Output the (X, Y) coordinate of the center of the cell containing the given text.  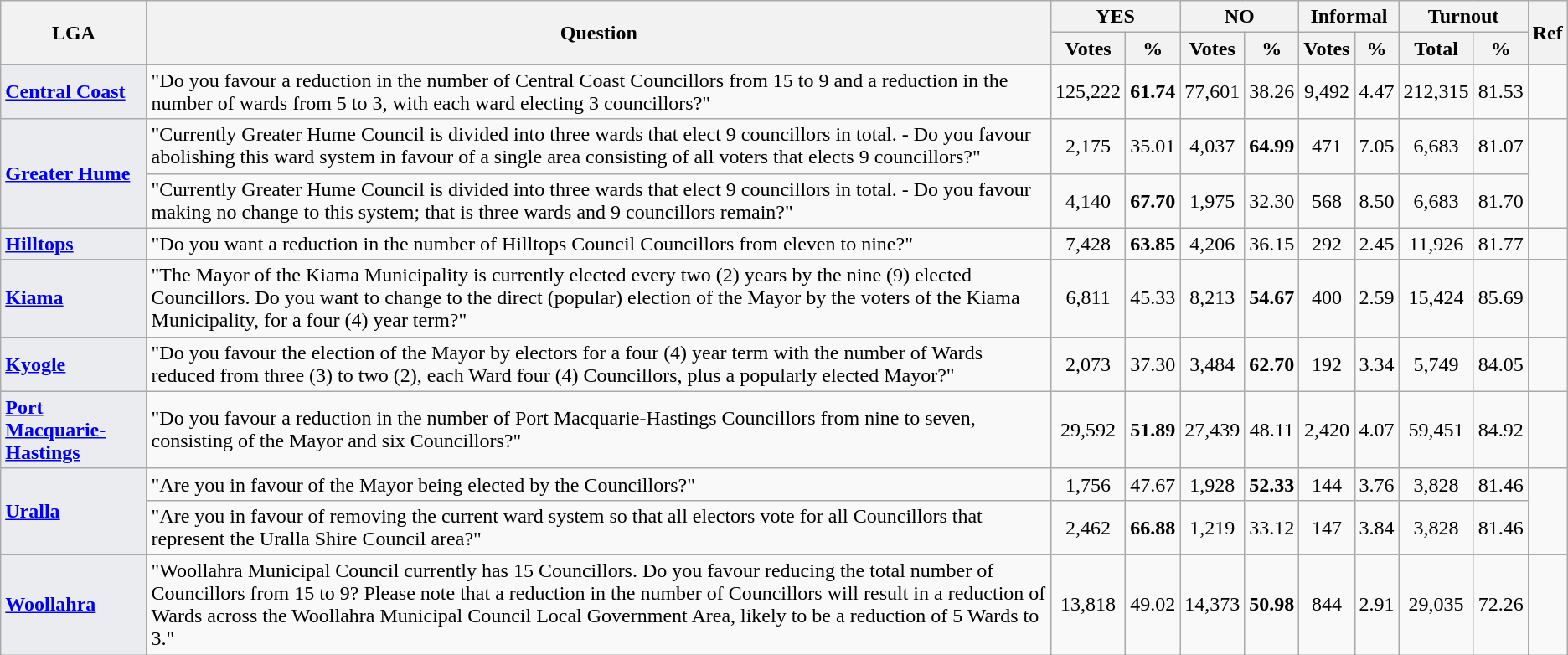
Informal (1349, 17)
52.33 (1271, 484)
YES (1116, 17)
51.89 (1153, 430)
1,928 (1213, 484)
6,811 (1089, 298)
36.15 (1271, 244)
8.50 (1377, 201)
8,213 (1213, 298)
Turnout (1463, 17)
"Are you in favour of the Mayor being elected by the Councillors?" (599, 484)
Uralla (74, 511)
33.12 (1271, 528)
Kiama (74, 298)
Ref (1548, 33)
59,451 (1436, 430)
63.85 (1153, 244)
81.77 (1501, 244)
62.70 (1271, 364)
77,601 (1213, 92)
"Are you in favour of removing the current ward system so that all electors vote for all Councillors that represent the Uralla Shire Council area?" (599, 528)
2.59 (1377, 298)
32.30 (1271, 201)
47.67 (1153, 484)
29,592 (1089, 430)
4,140 (1089, 201)
35.01 (1153, 146)
66.88 (1153, 528)
3,484 (1213, 364)
48.11 (1271, 430)
192 (1327, 364)
568 (1327, 201)
84.92 (1501, 430)
45.33 (1153, 298)
2,462 (1089, 528)
13,818 (1089, 605)
14,373 (1213, 605)
4.07 (1377, 430)
81.70 (1501, 201)
Central Coast (74, 92)
2,073 (1089, 364)
147 (1327, 528)
1,756 (1089, 484)
3.76 (1377, 484)
212,315 (1436, 92)
54.67 (1271, 298)
144 (1327, 484)
5,749 (1436, 364)
Woollahra (74, 605)
67.70 (1153, 201)
400 (1327, 298)
2,175 (1089, 146)
37.30 (1153, 364)
29,035 (1436, 605)
4.47 (1377, 92)
NO (1240, 17)
4,037 (1213, 146)
15,424 (1436, 298)
2.45 (1377, 244)
Greater Hume (74, 173)
38.26 (1271, 92)
Hilltops (74, 244)
27,439 (1213, 430)
84.05 (1501, 364)
Port Macquarie-Hastings (74, 430)
Total (1436, 49)
81.07 (1501, 146)
Kyogle (74, 364)
49.02 (1153, 605)
61.74 (1153, 92)
2.91 (1377, 605)
64.99 (1271, 146)
7,428 (1089, 244)
4,206 (1213, 244)
3.84 (1377, 528)
72.26 (1501, 605)
7.05 (1377, 146)
85.69 (1501, 298)
471 (1327, 146)
LGA (74, 33)
292 (1327, 244)
11,926 (1436, 244)
"Do you want a reduction in the number of Hilltops Council Councillors from eleven to nine?" (599, 244)
3.34 (1377, 364)
125,222 (1089, 92)
"Do you favour a reduction in the number of Port Macquarie-Hastings Councillors from nine to seven, consisting of the Mayor and six Councillors?" (599, 430)
1,219 (1213, 528)
50.98 (1271, 605)
1,975 (1213, 201)
844 (1327, 605)
9,492 (1327, 92)
2,420 (1327, 430)
Question (599, 33)
81.53 (1501, 92)
